Determine the [X, Y] coordinate at the center of the cell enclosing the given text.  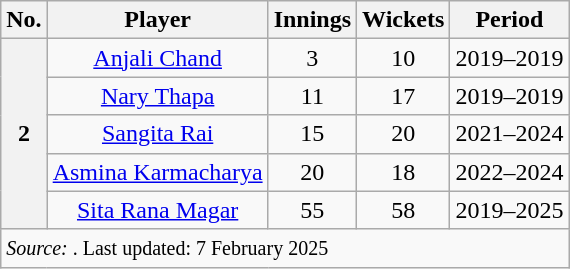
Sita Rana Magar [158, 210]
Player [158, 20]
15 [312, 134]
Source: . Last updated: 7 February 2025 [285, 248]
Period [510, 20]
Anjali Chand [158, 58]
58 [404, 210]
11 [312, 96]
10 [404, 58]
No. [24, 20]
Innings [312, 20]
Sangita Rai [158, 134]
55 [312, 210]
Wickets [404, 20]
2019–2025 [510, 210]
2022–2024 [510, 172]
Nary Thapa [158, 96]
17 [404, 96]
18 [404, 172]
Asmina Karmacharya [158, 172]
2021–2024 [510, 134]
2 [24, 134]
3 [312, 58]
